Pinpoint the cell where the given text exists, returning its (X, Y) midpoint coordinate. 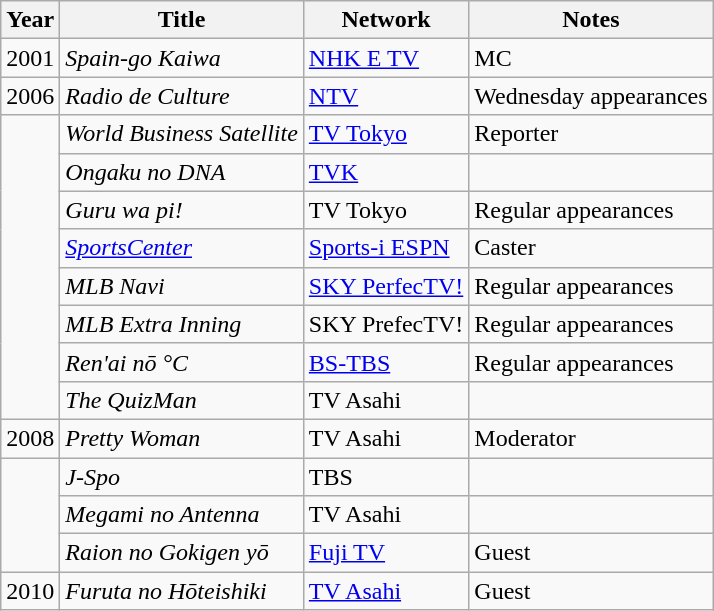
Spain-go Kaiwa (182, 58)
Ongaku no DNA (182, 172)
MC (591, 58)
Fuji TV (386, 553)
Notes (591, 20)
Sports-i ESPN (386, 248)
NHK E TV (386, 58)
SKY PerfecTV! (386, 286)
2006 (30, 96)
Network (386, 20)
NTV (386, 96)
World Business Satellite (182, 134)
Caster (591, 248)
Wednesday appearances (591, 96)
Pretty Woman (182, 438)
Guru wa pi! (182, 210)
The QuizMan (182, 400)
2010 (30, 591)
Furuta no Hōteishiki (182, 591)
MLB Navi (182, 286)
J-Spo (182, 477)
Ren'ai nō °C (182, 362)
Moderator (591, 438)
Year (30, 20)
SportsCenter (182, 248)
Radio de Culture (182, 96)
Megami no Antenna (182, 515)
MLB Extra Inning (182, 324)
Raion no Gokigen yō (182, 553)
TBS (386, 477)
2001 (30, 58)
2008 (30, 438)
TVK (386, 172)
Title (182, 20)
SKY PrefecTV! (386, 324)
BS-TBS (386, 362)
Reporter (591, 134)
